Return (x, y) of the center of cell containing provided text 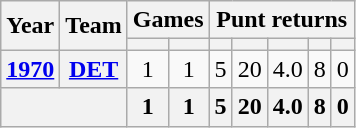
DET (94, 69)
Games (168, 20)
Punt returns (282, 20)
Year (30, 26)
Team (94, 26)
1970 (30, 69)
